Return the [x, y] coordinate for the center point of the cell that contains the specified text.  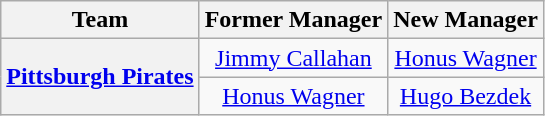
Former Manager [294, 20]
Hugo Bezdek [466, 96]
Team [100, 20]
Jimmy Callahan [294, 58]
New Manager [466, 20]
Pittsburgh Pirates [100, 77]
